Return [x, y] of the center of cell containing provided text 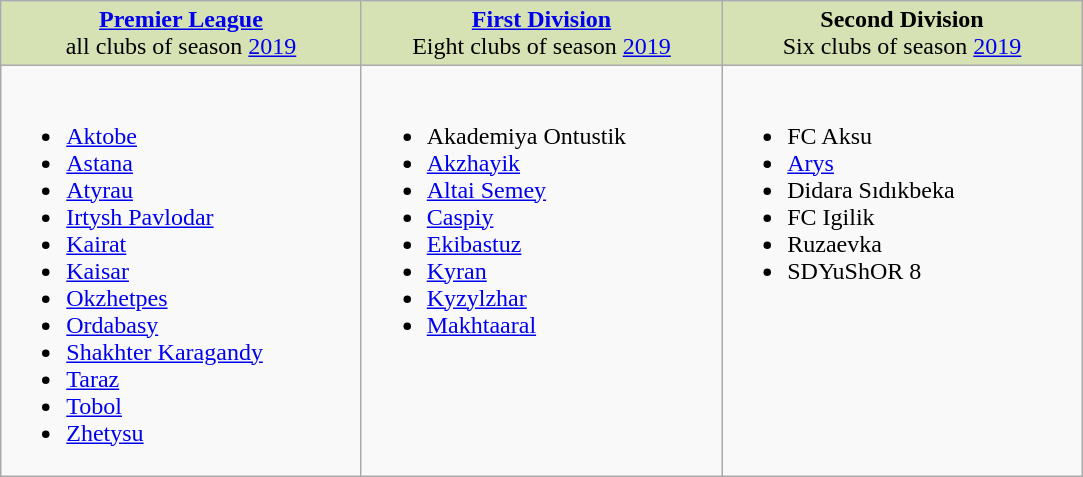
Second DivisionSix clubs of season 2019 [902, 34]
Premier Leagueall clubs of season 2019 [181, 34]
First DivisionEight clubs of season 2019 [541, 34]
FC AksuArysDidara SıdıkbekaFC IgilikRuzaevkaSDYuShOR 8 [902, 271]
AktobeAstanaAtyrauIrtysh PavlodarKairatKaisarOkzhetpesOrdabasyShakhter KaragandyTarazTobolZhetysu [181, 271]
Akademiya OntustikAkzhayikAltai SemeyCaspiyEkibastuzKyranKyzylzharMakhtaaral [541, 271]
